Find where the given text appears and provide that cell's center as (X, Y) coordinate. 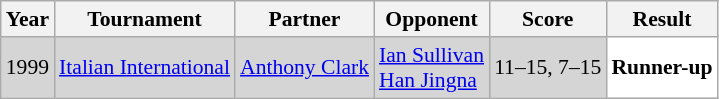
11–15, 7–15 (548, 68)
Anthony Clark (304, 68)
Result (662, 19)
Opponent (432, 19)
Runner-up (662, 68)
Score (548, 19)
Partner (304, 19)
Ian Sullivan Han Jingna (432, 68)
Tournament (144, 19)
Italian International (144, 68)
Year (28, 19)
1999 (28, 68)
